Scan for the cell matching the given text and deliver its (X, Y) coordinate at center. 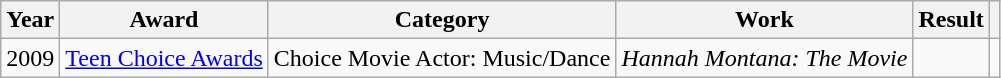
Teen Choice Awards (164, 58)
2009 (30, 58)
Work (764, 20)
Award (164, 20)
Choice Movie Actor: Music/Dance (442, 58)
Result (951, 20)
Year (30, 20)
Hannah Montana: The Movie (764, 58)
Category (442, 20)
